Provide the (X, Y) coordinate of the cell's center where the given text is located.  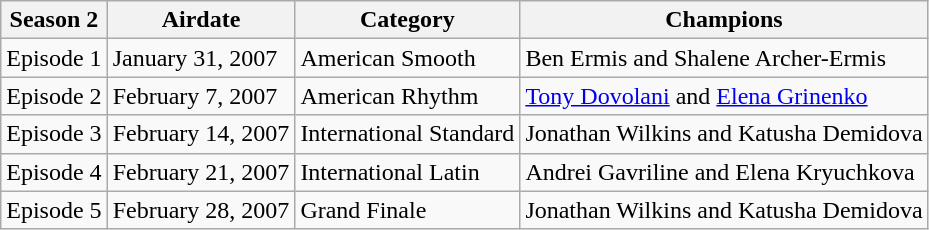
American Rhythm (408, 96)
Episode 2 (54, 96)
Andrei Gavriline and Elena Kryuchkova (724, 172)
February 28, 2007 (201, 210)
Episode 5 (54, 210)
Ben Ermis and Shalene Archer-Ermis (724, 58)
Episode 4 (54, 172)
American Smooth (408, 58)
Episode 1 (54, 58)
International Latin (408, 172)
February 14, 2007 (201, 134)
Season 2 (54, 20)
Grand Finale (408, 210)
February 21, 2007 (201, 172)
Episode 3 (54, 134)
Category (408, 20)
January 31, 2007 (201, 58)
Airdate (201, 20)
February 7, 2007 (201, 96)
Champions (724, 20)
International Standard (408, 134)
Tony Dovolani and Elena Grinenko (724, 96)
